Return the [X, Y] coordinate for the center point of the cell that contains the specified text.  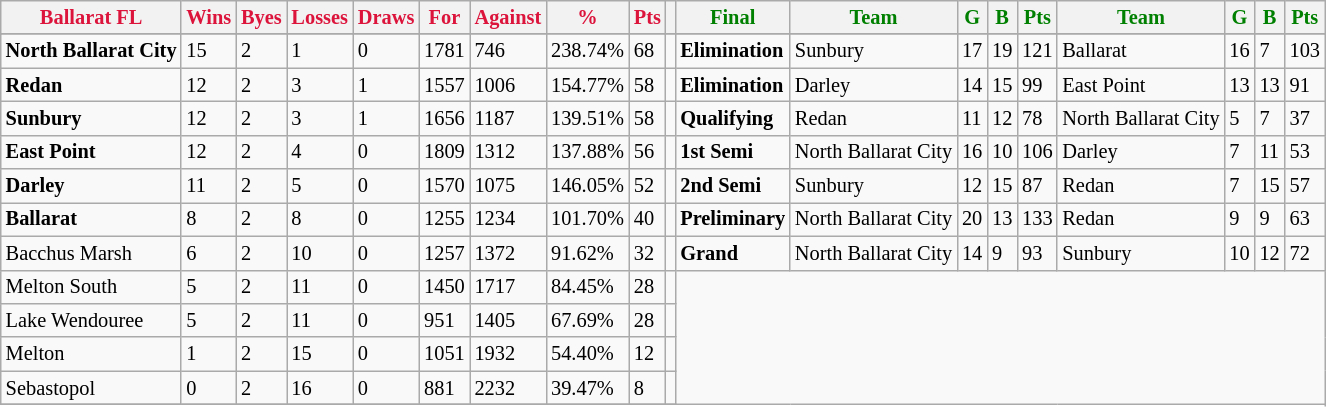
139.51% [588, 118]
91 [1305, 85]
1234 [508, 219]
2232 [508, 388]
67.69% [588, 320]
Melton South [92, 287]
1255 [444, 219]
1656 [444, 118]
Draws [386, 17]
154.77% [588, 85]
68 [648, 51]
87 [1037, 186]
For [444, 17]
57 [1305, 186]
1372 [508, 253]
1570 [444, 186]
19 [1002, 51]
133 [1037, 219]
Ballarat FL [92, 17]
Byes [261, 17]
Melton [92, 354]
1187 [508, 118]
1257 [444, 253]
1075 [508, 186]
6 [208, 253]
54.40% [588, 354]
1932 [508, 354]
1781 [444, 51]
746 [508, 51]
1405 [508, 320]
Sebastopol [92, 388]
Wins [208, 17]
20 [972, 219]
% [588, 17]
84.45% [588, 287]
17 [972, 51]
881 [444, 388]
1312 [508, 152]
238.74% [588, 51]
40 [648, 219]
101.70% [588, 219]
Lake Wendouree [92, 320]
93 [1037, 253]
39.47% [588, 388]
1006 [508, 85]
1450 [444, 287]
63 [1305, 219]
1557 [444, 85]
106 [1037, 152]
56 [648, 152]
1809 [444, 152]
32 [648, 253]
Bacchus Marsh [92, 253]
103 [1305, 51]
37 [1305, 118]
1051 [444, 354]
1st Semi [732, 152]
72 [1305, 253]
4 [320, 152]
146.05% [588, 186]
Final [732, 17]
Grand [732, 253]
99 [1037, 85]
Preliminary [732, 219]
121 [1037, 51]
137.88% [588, 152]
1717 [508, 287]
53 [1305, 152]
52 [648, 186]
91.62% [588, 253]
2nd Semi [732, 186]
Against [508, 17]
78 [1037, 118]
951 [444, 320]
Qualifying [732, 118]
Losses [320, 17]
